Locate the cell with the specified text and output its [X, Y] center coordinate. 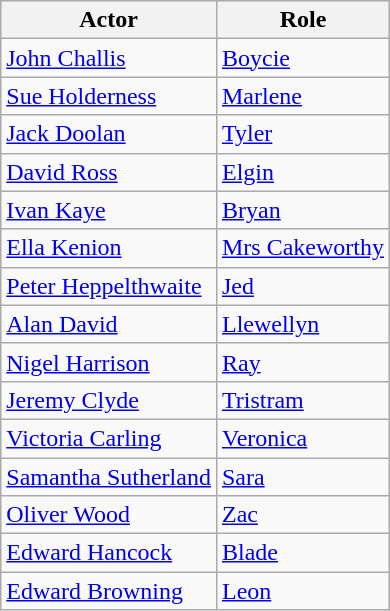
Role [302, 20]
Nigel Harrison [109, 362]
Jack Doolan [109, 134]
Alan David [109, 324]
Edward Hancock [109, 553]
Llewellyn [302, 324]
Blade [302, 553]
Veronica [302, 438]
Leon [302, 591]
Jeremy Clyde [109, 400]
Victoria Carling [109, 438]
Zac [302, 515]
Tristram [302, 400]
Samantha Sutherland [109, 477]
Elgin [302, 172]
Boycie [302, 58]
Mrs Cakeworthy [302, 248]
John Challis [109, 58]
Bryan [302, 210]
Ray [302, 362]
Peter Heppelthwaite [109, 286]
Sara [302, 477]
Marlene [302, 96]
Ella Kenion [109, 248]
David Ross [109, 172]
Actor [109, 20]
Tyler [302, 134]
Oliver Wood [109, 515]
Edward Browning [109, 591]
Jed [302, 286]
Sue Holderness [109, 96]
Ivan Kaye [109, 210]
